Provide the [x, y] coordinate of the cell's center where the given text is located.  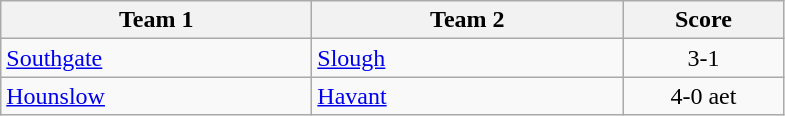
Southgate [156, 58]
Hounslow [156, 96]
Team 1 [156, 20]
3-1 [704, 58]
4-0 aet [704, 96]
Havant [468, 96]
Slough [468, 58]
Team 2 [468, 20]
Score [704, 20]
